From the cell containing the given text, extract its center point as [X, Y] coordinate. 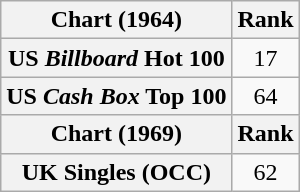
64 [266, 96]
Chart (1964) [116, 20]
Chart (1969) [116, 134]
UK Singles (OCC) [116, 172]
62 [266, 172]
17 [266, 58]
US Cash Box Top 100 [116, 96]
US Billboard Hot 100 [116, 58]
